Determine the [x, y] coordinate at the center of the cell enclosing the given text.  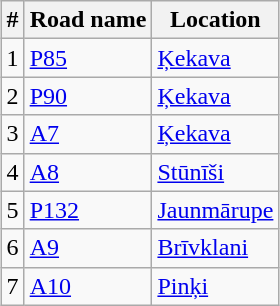
Jaunmārupe [216, 210]
P132 [88, 210]
Brīvklani [216, 248]
A9 [88, 248]
1 [12, 58]
5 [12, 210]
Location [216, 20]
2 [12, 96]
6 [12, 248]
3 [12, 134]
A8 [88, 172]
A10 [88, 286]
P85 [88, 58]
Stūnīši [216, 172]
Road name [88, 20]
Pinķi [216, 286]
7 [12, 286]
P90 [88, 96]
# [12, 20]
4 [12, 172]
A7 [88, 134]
